Locate the cell with the specified text and output its [x, y] center coordinate. 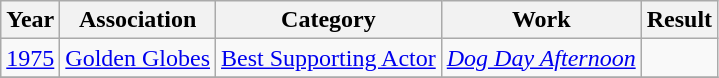
1975 [30, 58]
Result [679, 20]
Year [30, 20]
Association [138, 20]
Golden Globes [138, 58]
Dog Day Afternoon [541, 58]
Work [541, 20]
Best Supporting Actor [329, 58]
Category [329, 20]
